Pinpoint the cell where the given text exists, returning its [X, Y] midpoint coordinate. 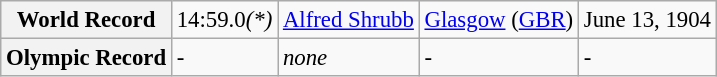
World Record [86, 20]
14:59.0(*) [224, 20]
June 13, 1904 [648, 20]
Alfred Shrubb [349, 20]
none [349, 58]
Glasgow (GBR) [498, 20]
Olympic Record [86, 58]
